Detect which cell encompasses the target text, then output its (X, Y) center coordinate. 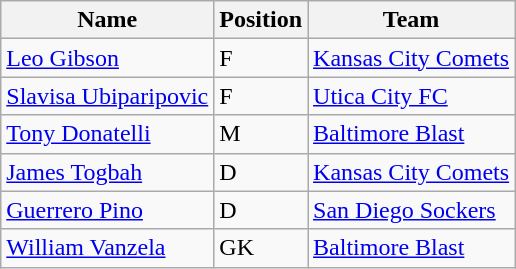
GK (261, 248)
William Vanzela (108, 248)
Tony Donatelli (108, 134)
Slavisa Ubiparipovic (108, 96)
Name (108, 20)
M (261, 134)
James Togbah (108, 172)
Position (261, 20)
Team (412, 20)
Leo Gibson (108, 58)
Guerrero Pino (108, 210)
Utica City FC (412, 96)
San Diego Sockers (412, 210)
